Return (x, y) of the center of cell containing provided text 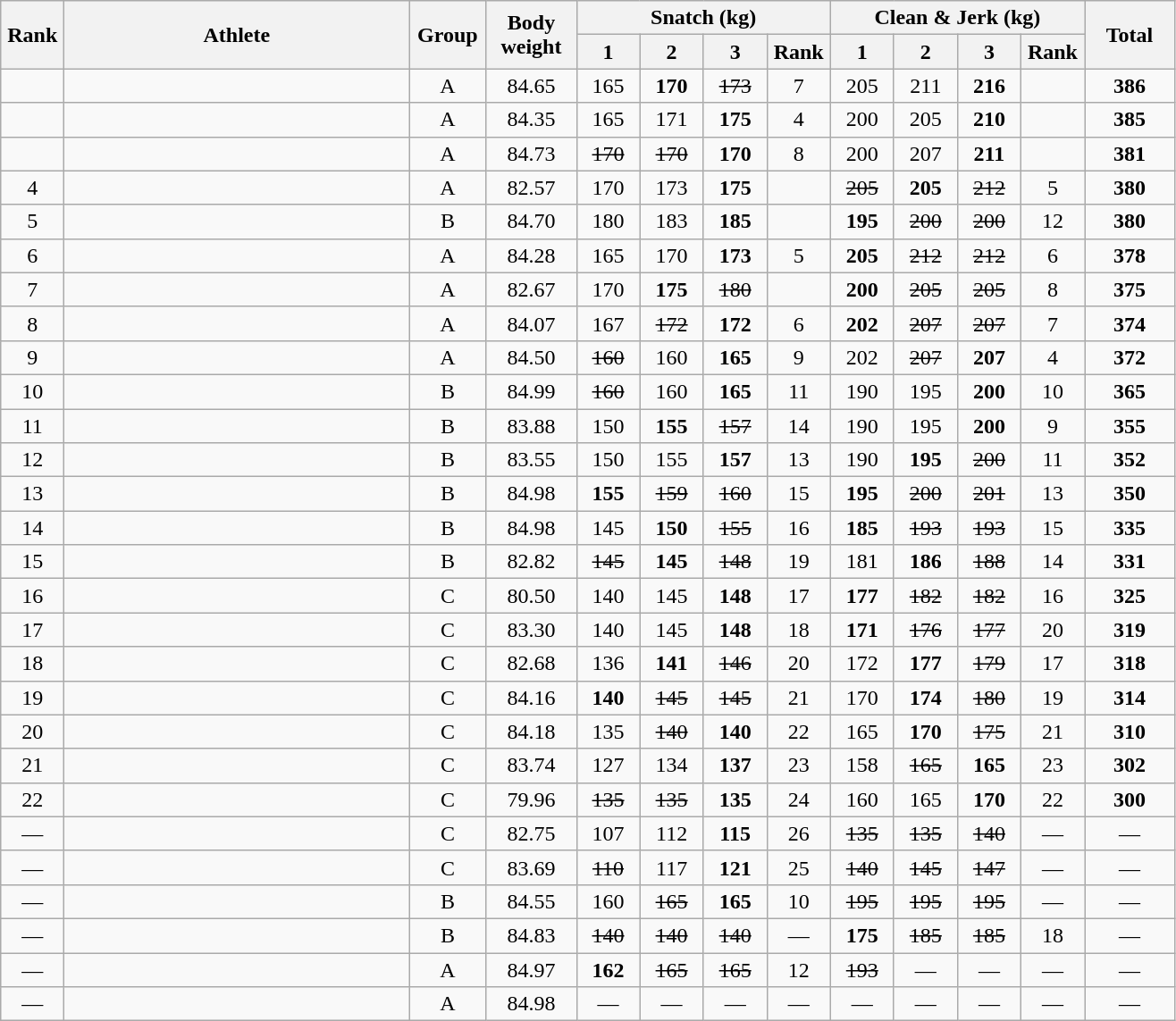
84.97 (531, 969)
84.73 (531, 154)
335 (1130, 528)
188 (988, 562)
25 (799, 867)
110 (608, 867)
381 (1130, 154)
79.96 (531, 799)
115 (735, 833)
385 (1130, 120)
374 (1130, 323)
26 (799, 833)
302 (1130, 766)
183 (672, 222)
146 (735, 664)
84.16 (531, 698)
181 (861, 562)
137 (735, 766)
310 (1130, 732)
158 (861, 766)
Group (448, 35)
375 (1130, 289)
82.68 (531, 664)
386 (1130, 86)
83.88 (531, 426)
83.69 (531, 867)
82.67 (531, 289)
84.50 (531, 357)
325 (1130, 596)
378 (1130, 255)
355 (1130, 426)
174 (926, 698)
352 (1130, 460)
82.57 (531, 188)
82.82 (531, 562)
127 (608, 766)
84.83 (531, 935)
136 (608, 664)
179 (988, 664)
147 (988, 867)
84.65 (531, 86)
210 (988, 120)
Clean & Jerk (kg) (957, 18)
121 (735, 867)
84.07 (531, 323)
314 (1130, 698)
83.55 (531, 460)
134 (672, 766)
84.28 (531, 255)
Snatch (kg) (703, 18)
84.99 (531, 391)
318 (1130, 664)
Total (1130, 35)
112 (672, 833)
300 (1130, 799)
319 (1130, 630)
331 (1130, 562)
84.55 (531, 901)
84.70 (531, 222)
141 (672, 664)
117 (672, 867)
167 (608, 323)
Athlete (237, 35)
372 (1130, 357)
350 (1130, 494)
Body weight (531, 35)
365 (1130, 391)
24 (799, 799)
83.74 (531, 766)
80.50 (531, 596)
201 (988, 494)
159 (672, 494)
107 (608, 833)
186 (926, 562)
84.35 (531, 120)
84.18 (531, 732)
82.75 (531, 833)
162 (608, 969)
83.30 (531, 630)
176 (926, 630)
216 (988, 86)
